Find where the given text appears and provide that cell's center as (x, y) coordinate. 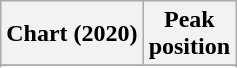
Chart (2020) (72, 34)
Peakposition (189, 34)
